From the cell containing the given text, extract its center point as (X, Y) coordinate. 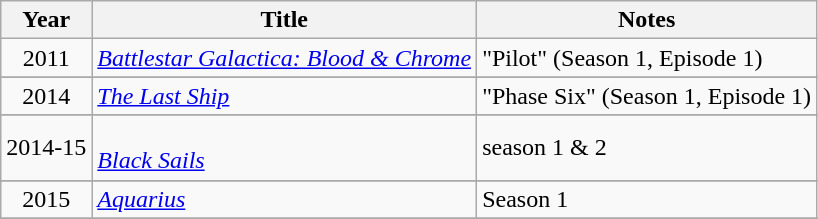
Black Sails (284, 148)
The Last Ship (284, 96)
Notes (647, 20)
2011 (46, 58)
"Phase Six" (Season 1, Episode 1) (647, 96)
Year (46, 20)
2014-15 (46, 148)
Title (284, 20)
season 1 & 2 (647, 148)
2015 (46, 199)
Season 1 (647, 199)
Battlestar Galactica: Blood & Chrome (284, 58)
"Pilot" (Season 1, Episode 1) (647, 58)
2014 (46, 96)
Aquarius (284, 199)
